Find where the given text appears and provide that cell's center as (x, y) coordinate. 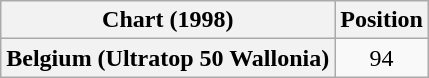
94 (382, 58)
Chart (1998) (168, 20)
Belgium (Ultratop 50 Wallonia) (168, 58)
Position (382, 20)
